Extract the [x, y] coordinate from the center of the cell holding the provided text.  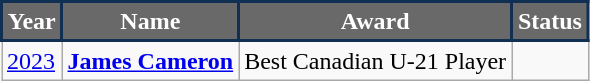
Award [376, 22]
2023 [32, 60]
Year [32, 22]
Best Canadian U-21 Player [376, 60]
James Cameron [150, 60]
Name [150, 22]
Status [550, 22]
